Capture the cell that displays the provided text and extract its [x, y] central coordinate. 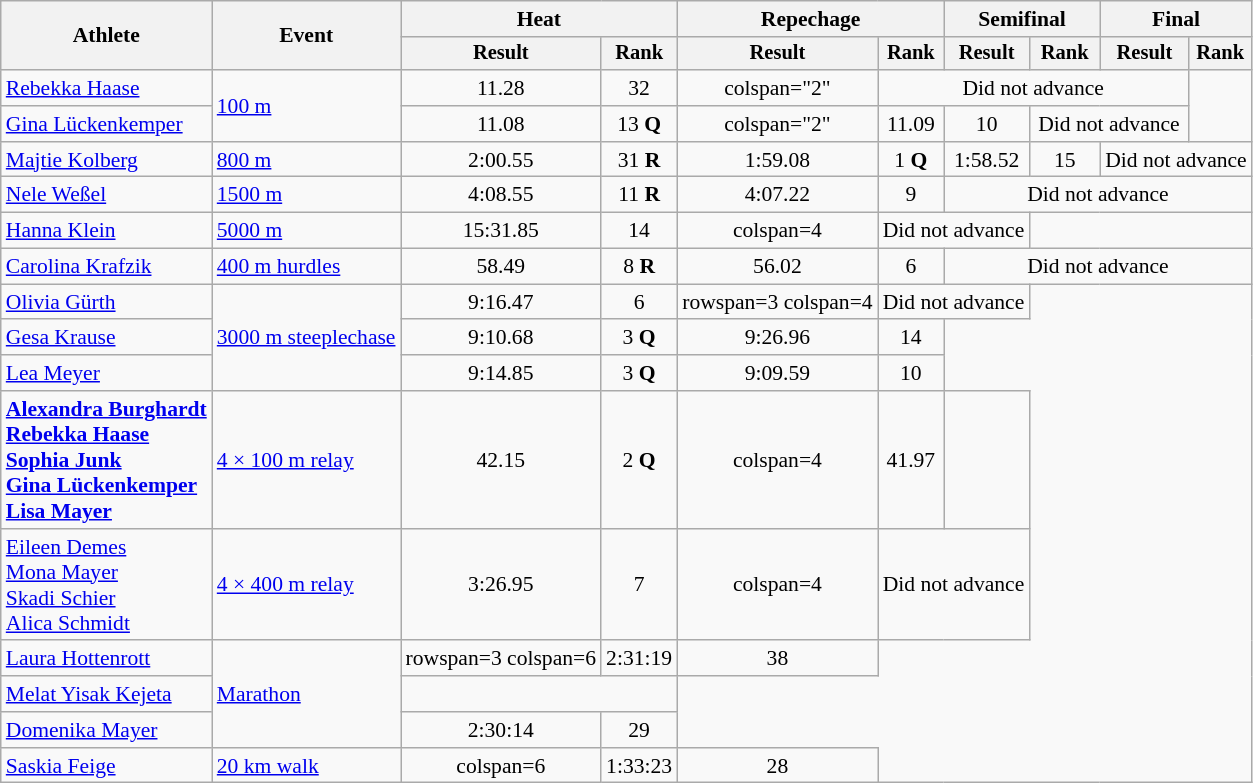
Event [306, 36]
Heat [540, 19]
38 [778, 659]
9:14.85 [502, 373]
3000 m steeplechase [306, 338]
Gina Lückenkemper [106, 124]
56.02 [778, 267]
4:07.22 [778, 195]
1500 m [306, 195]
15:31.85 [502, 231]
Hanna Klein [106, 231]
Nele Weßel [106, 195]
9 [911, 195]
Alexandra BurghardtRebekka HaaseSophia JunkGina LückenkemperLisa Mayer [106, 460]
5000 m [306, 231]
Melat Yisak Kejeta [106, 694]
31 R [639, 160]
29 [639, 730]
9:16.47 [502, 302]
9:09.59 [778, 373]
1:59.08 [778, 160]
Olivia Gürth [106, 302]
11.08 [502, 124]
rowspan=3 colspan=4 [778, 302]
11.09 [911, 124]
Lea Meyer [106, 373]
2:00.55 [502, 160]
4 × 400 m relay [306, 585]
41.97 [911, 460]
1 Q [911, 160]
Marathon [306, 694]
Laura Hottenrott [106, 659]
15 [1064, 160]
9:10.68 [502, 338]
2:31:19 [639, 659]
Eileen DemesMona MayerSkadi SchierAlica Schmidt [106, 585]
13 Q [639, 124]
58.49 [502, 267]
Repechage [810, 19]
9:26.96 [778, 338]
Carolina Krafzik [106, 267]
Rebekka Haase [106, 88]
Semifinal [1022, 19]
32 [639, 88]
2:30:14 [502, 730]
3:26.95 [502, 585]
11.28 [502, 88]
42.15 [502, 460]
4:08.55 [502, 195]
Athlete [106, 36]
8 R [639, 267]
800 m [306, 160]
Gesa Krause [106, 338]
2 Q [639, 460]
4 × 100 m relay [306, 460]
7 [639, 585]
100 m [306, 106]
400 m hurdles [306, 267]
rowspan=3 colspan=6 [502, 659]
1:58.52 [986, 160]
Domenika Mayer [106, 730]
Final [1176, 19]
Majtie Kolberg [106, 160]
11 R [639, 195]
